Scan for the cell matching the given text and deliver its [x, y] coordinate at center. 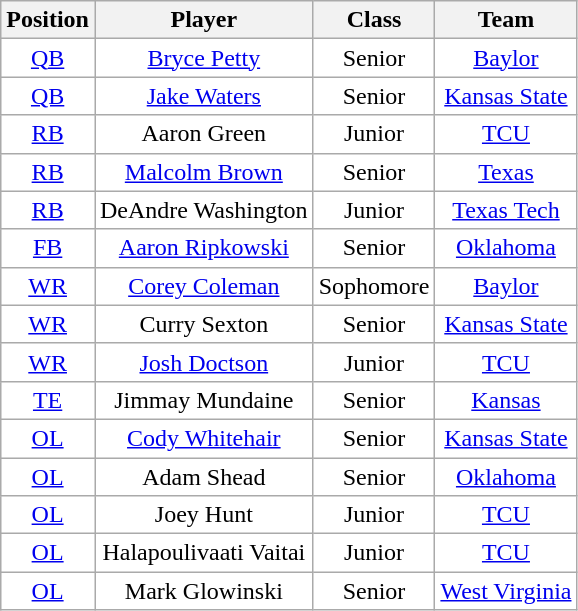
FB [48, 248]
Team [506, 20]
Kansas [506, 400]
Texas [506, 172]
Cody Whitehair [204, 438]
Corey Coleman [204, 286]
Class [374, 20]
Jimmay Mundaine [204, 400]
Aaron Ripkowski [204, 248]
Player [204, 20]
West Virginia [506, 591]
Jake Waters [204, 96]
Curry Sexton [204, 324]
Malcolm Brown [204, 172]
Bryce Petty [204, 58]
TE [48, 400]
Halapoulivaati Vaitai [204, 553]
DeAndre Washington [204, 210]
Mark Glowinski [204, 591]
Joey Hunt [204, 515]
Adam Shead [204, 477]
Texas Tech [506, 210]
Sophomore [374, 286]
Josh Doctson [204, 362]
Aaron Green [204, 134]
Position [48, 20]
